From the cell containing the given text, extract its center point as [x, y] coordinate. 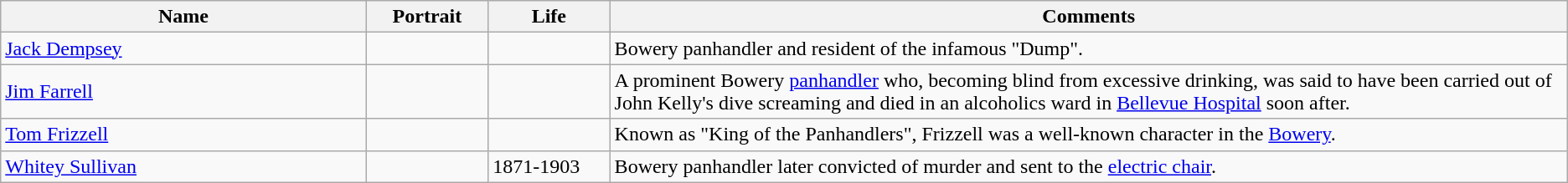
Tom Frizzell [183, 135]
Bowery panhandler and resident of the infamous "Dump". [1089, 48]
Jack Dempsey [183, 48]
Name [183, 17]
Whitey Sullivan [183, 166]
Bowery panhandler later convicted of murder and sent to the electric chair. [1089, 166]
Comments [1089, 17]
Known as "King of the Panhandlers", Frizzell was a well-known character in the Bowery. [1089, 135]
Life [549, 17]
1871-1903 [549, 166]
Portrait [427, 17]
Jim Farrell [183, 92]
